Scan for the cell matching the given text and deliver its (x, y) coordinate at center. 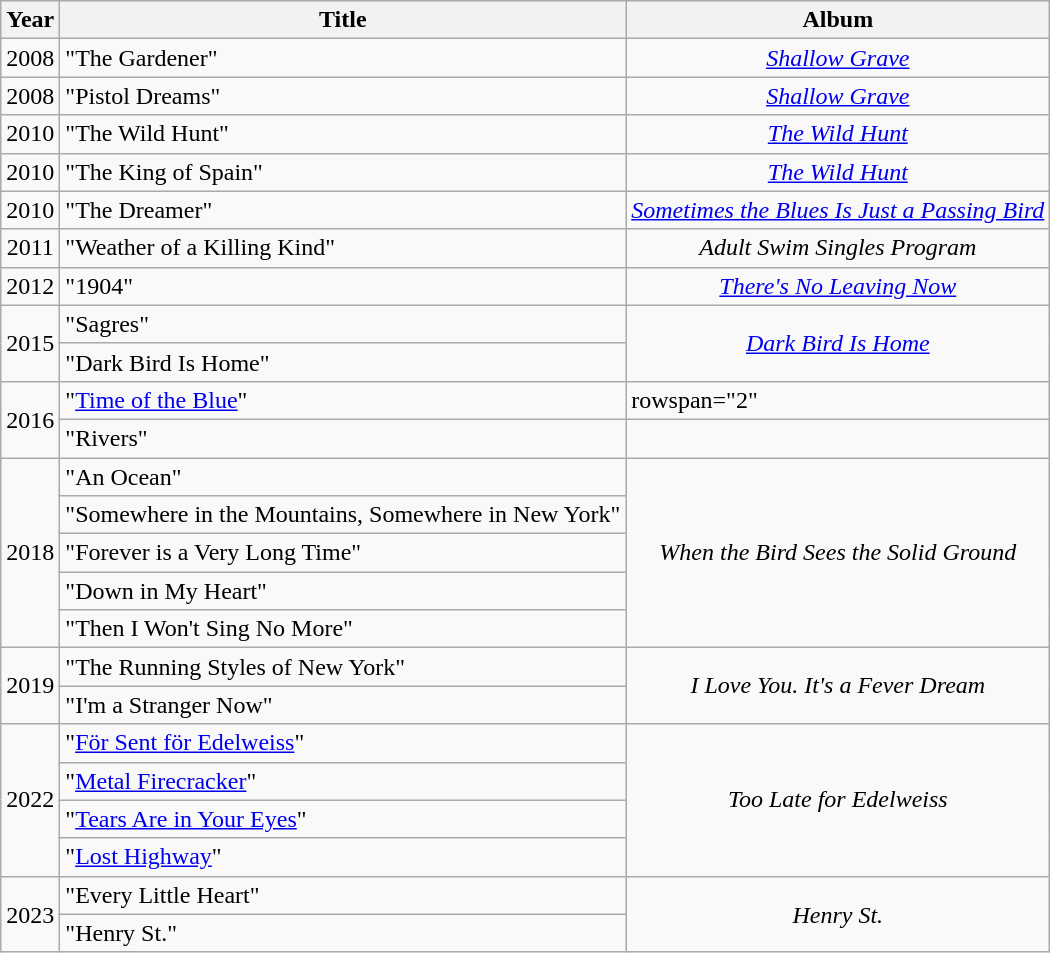
"The King of Spain" (343, 172)
"The Running Styles of New York" (343, 667)
"The Gardener" (343, 58)
Dark Bird Is Home (838, 343)
Title (343, 20)
"För Sent för Edelweiss" (343, 743)
"Down in My Heart" (343, 591)
"Rivers" (343, 438)
2019 (30, 686)
"Forever is a Very Long Time" (343, 553)
Sometimes the Blues Is Just a Passing Bird (838, 210)
2015 (30, 343)
"Somewhere in the Mountains, Somewhere in New York" (343, 515)
2011 (30, 248)
When the Bird Sees the Solid Ground (838, 553)
"Every Little Heart" (343, 895)
There's No Leaving Now (838, 286)
"Tears Are in Your Eyes" (343, 819)
2022 (30, 800)
Too Late for Edelweiss (838, 800)
"1904" (343, 286)
rowspan="2" (838, 400)
"Time of the Blue" (343, 400)
"The Wild Hunt" (343, 134)
Album (838, 20)
I Love You. It's a Fever Dream (838, 686)
2016 (30, 419)
"Then I Won't Sing No More" (343, 629)
"Pistol Dreams" (343, 96)
"Lost Highway" (343, 857)
"Henry St." (343, 933)
"I'm a Stranger Now" (343, 705)
"Metal Firecracker" (343, 781)
Henry St. (838, 914)
Adult Swim Singles Program (838, 248)
"Sagres" (343, 324)
"Dark Bird Is Home" (343, 362)
"The Dreamer" (343, 210)
"An Ocean" (343, 477)
2012 (30, 286)
2023 (30, 914)
Year (30, 20)
"Weather of a Killing Kind" (343, 248)
2018 (30, 553)
